Determine the (X, Y) coordinate at the center of the cell enclosing the given text.  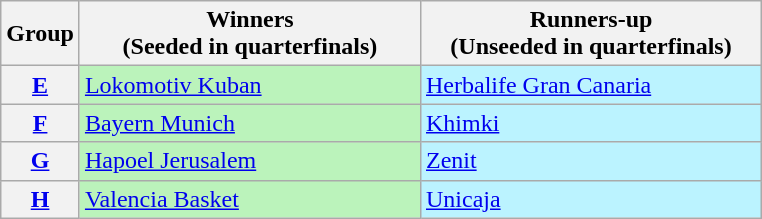
Lokomotiv Kuban (250, 85)
F (40, 123)
Winners(Seeded in quarterfinals) (250, 34)
Bayern Munich (250, 123)
Valencia Basket (250, 199)
Hapoel Jerusalem (250, 161)
G (40, 161)
Zenit (590, 161)
Runners-up(Unseeded in quarterfinals) (590, 34)
Khimki (590, 123)
Group (40, 34)
E (40, 85)
Herbalife Gran Canaria (590, 85)
Unicaja (590, 199)
H (40, 199)
